Detect which cell encompasses the target text, then output its [X, Y] center coordinate. 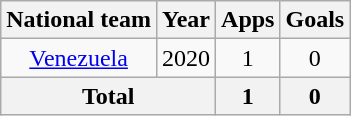
2020 [186, 58]
Total [108, 96]
Goals [315, 20]
Year [186, 20]
Apps [248, 20]
Venezuela [79, 58]
National team [79, 20]
